Scan for the cell matching the given text and deliver its (x, y) coordinate at center. 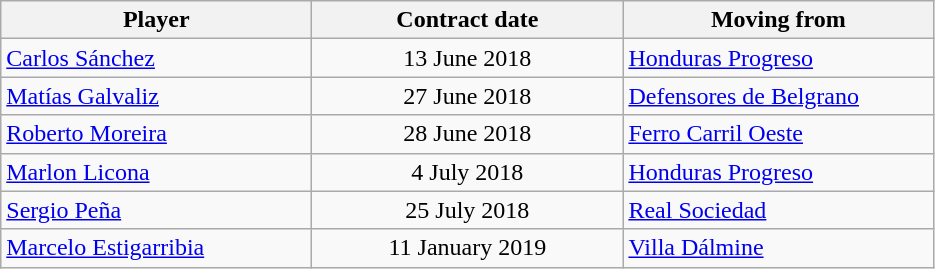
13 June 2018 (468, 58)
11 January 2019 (468, 248)
Carlos Sánchez (156, 58)
Moving from (778, 20)
Ferro Carril Oeste (778, 134)
Roberto Moreira (156, 134)
Matías Galvaliz (156, 96)
25 July 2018 (468, 210)
Contract date (468, 20)
Player (156, 20)
27 June 2018 (468, 96)
4 July 2018 (468, 172)
Villa Dálmine (778, 248)
Sergio Peña (156, 210)
Real Sociedad (778, 210)
Marcelo Estigarribia (156, 248)
Marlon Licona (156, 172)
Defensores de Belgrano (778, 96)
28 June 2018 (468, 134)
